Find where the given text appears and provide that cell's center as (x, y) coordinate. 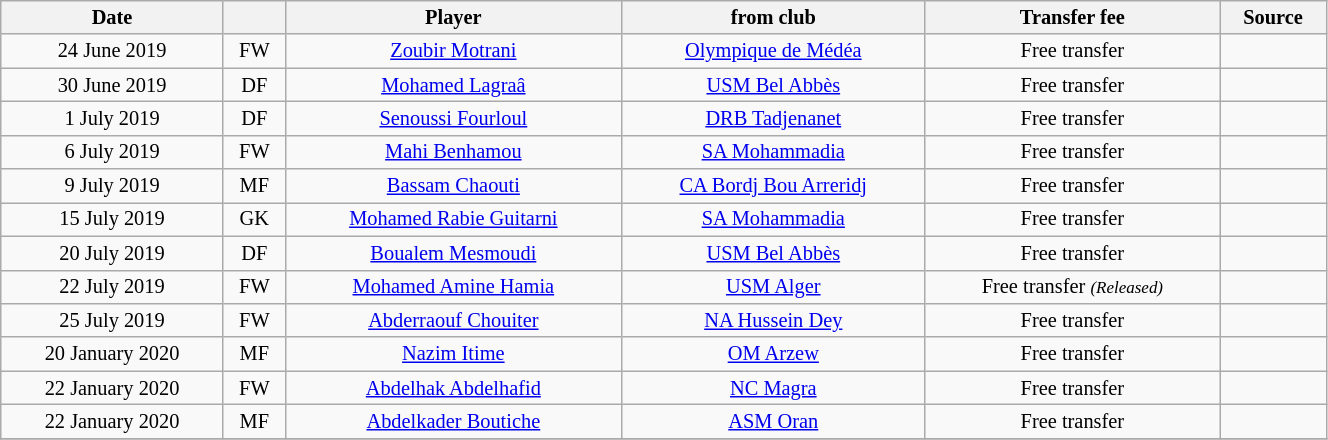
Senoussi Fourloul (453, 118)
CA Bordj Bou Arreridj (773, 186)
ASM Oran (773, 421)
Date (112, 17)
22 July 2019 (112, 287)
20 July 2019 (112, 253)
24 June 2019 (112, 51)
Boualem Mesmoudi (453, 253)
USM Alger (773, 287)
from club (773, 17)
Abderraouf Chouiter (453, 320)
Free transfer (Released) (1072, 287)
6 July 2019 (112, 152)
Player (453, 17)
Abdelkader Boutiche (453, 421)
Mohamed Lagraâ (453, 85)
NA Hussein Dey (773, 320)
1 July 2019 (112, 118)
Abdelhak Abdelhafid (453, 388)
OM Arzew (773, 354)
DRB Tadjenanet (773, 118)
Olympique de Médéa (773, 51)
9 July 2019 (112, 186)
20 January 2020 (112, 354)
GK (254, 219)
Source (1274, 17)
Mahi Benhamou (453, 152)
30 June 2019 (112, 85)
Mohamed Amine Hamia (453, 287)
15 July 2019 (112, 219)
NC Magra (773, 388)
Zoubir Motrani (453, 51)
Transfer fee (1072, 17)
25 July 2019 (112, 320)
Bassam Chaouti (453, 186)
Mohamed Rabie Guitarni (453, 219)
Nazim Itime (453, 354)
